Search for the cell housing the specified text and yield its (X, Y) center coordinate. 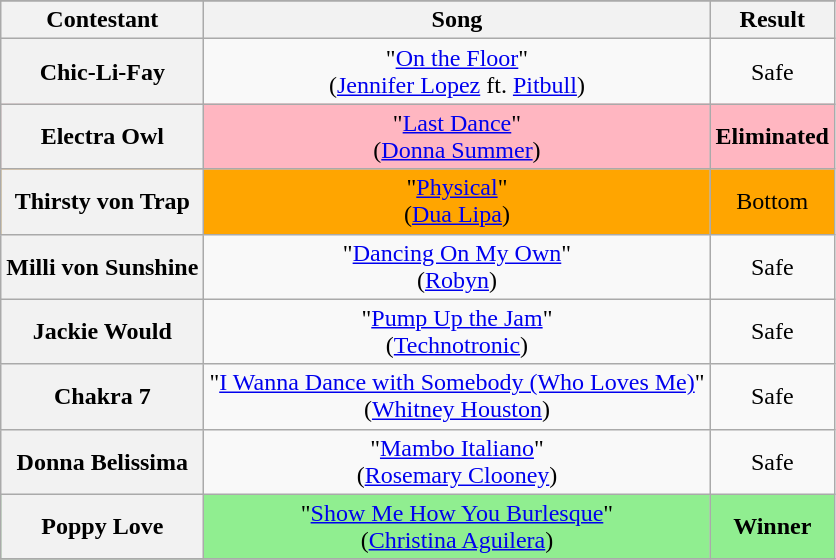
"Mambo Italiano"(Rosemary Clooney) (457, 462)
Poppy Love (102, 526)
Jackie Would (102, 332)
Electra Owl (102, 136)
"Last Dance"(Donna Summer) (457, 136)
Milli von Sunshine (102, 266)
Bottom (772, 202)
Song (457, 20)
"Dancing On My Own"(Robyn) (457, 266)
"On the Floor"(Jennifer Lopez ft. Pitbull) (457, 72)
Result (772, 20)
Eliminated (772, 136)
Contestant (102, 20)
Winner (772, 526)
"Show Me How You Burlesque"(Christina Aguilera) (457, 526)
"I Wanna Dance with Somebody (Who Loves Me)"(Whitney Houston) (457, 396)
"Pump Up the Jam"(Technotronic) (457, 332)
"Physical"(Dua Lipa) (457, 202)
Chic-Li-Fay (102, 72)
Donna Belissima (102, 462)
Thirsty von Trap (102, 202)
Chakra 7 (102, 396)
